Provide the (X, Y) coordinate of the cell's center where the given text is located.  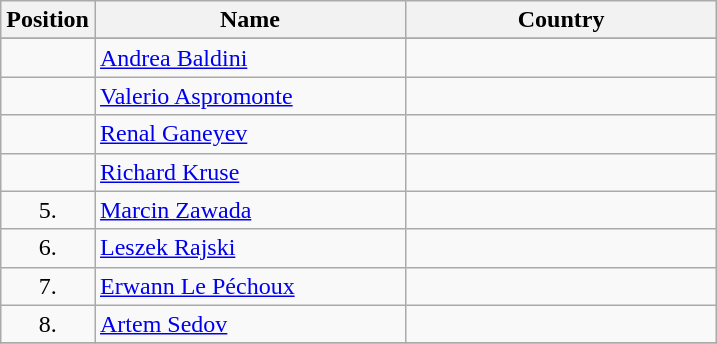
Andrea Baldini (250, 58)
Country (562, 20)
7. (48, 286)
Renal Ganeyev (250, 134)
Valerio Aspromonte (250, 96)
Richard Kruse (250, 172)
Marcin Zawada (250, 210)
8. (48, 324)
Position (48, 20)
Artem Sedov (250, 324)
6. (48, 248)
Name (250, 20)
Erwann Le Péchoux (250, 286)
5. (48, 210)
Leszek Rajski (250, 248)
